Find where the given text appears and provide that cell's center as [X, Y] coordinate. 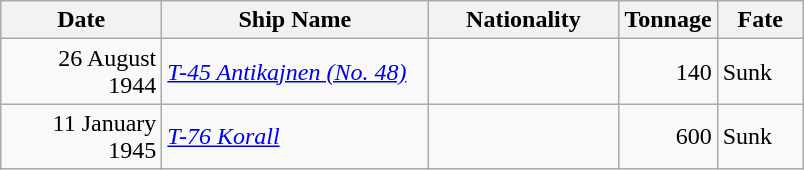
Nationality [524, 20]
T-45 Antikajnen (No. 48) [295, 72]
140 [668, 72]
Date [82, 20]
Ship Name [295, 20]
T-76 Korall [295, 136]
11 January 1945 [82, 136]
Tonnage [668, 20]
Fate [760, 20]
26 August 1944 [82, 72]
600 [668, 136]
